Extract the (x, y) coordinate from the center of the cell holding the provided text.  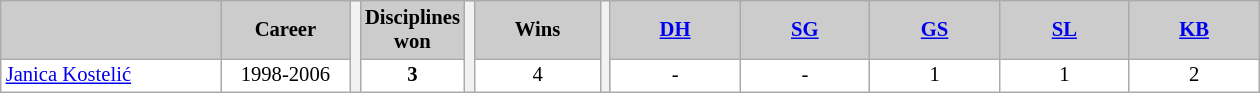
Disciplines won (412, 29)
3 (412, 75)
Career (285, 29)
KB (1194, 29)
2 (1194, 75)
DH (675, 29)
1998-2006 (285, 75)
GS (935, 29)
Wins (538, 29)
SG (805, 29)
SL (1064, 29)
Janica Kostelić (111, 75)
4 (538, 75)
